From the cell containing the given text, extract its center point as [X, Y] coordinate. 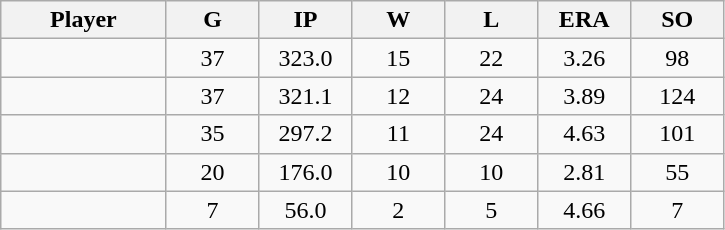
L [492, 20]
G [212, 20]
176.0 [306, 172]
11 [398, 134]
IP [306, 20]
321.1 [306, 96]
56.0 [306, 210]
2 [398, 210]
5 [492, 210]
55 [678, 172]
ERA [584, 20]
3.89 [584, 96]
20 [212, 172]
101 [678, 134]
297.2 [306, 134]
22 [492, 58]
4.66 [584, 210]
124 [678, 96]
98 [678, 58]
SO [678, 20]
4.63 [584, 134]
12 [398, 96]
35 [212, 134]
323.0 [306, 58]
15 [398, 58]
Player [84, 20]
2.81 [584, 172]
W [398, 20]
3.26 [584, 58]
